Output the (X, Y) coordinate of the center of the cell containing the given text.  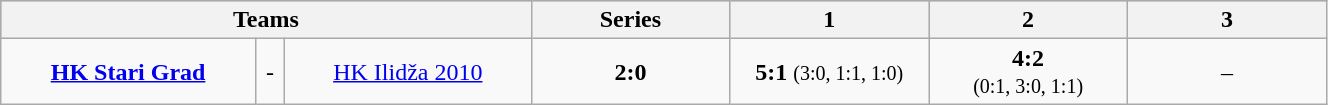
HK Ilidža 2010 (408, 72)
3 (1228, 20)
- (270, 72)
4:2 (0:1, 3:0, 1:1) (1028, 72)
5:1 (3:0, 1:1, 1:0) (830, 72)
2 (1028, 20)
2:0 (630, 72)
HK Stari Grad (128, 72)
Teams (266, 20)
Series (630, 20)
1 (830, 20)
– (1228, 72)
